Locate the cell with the specified text and output its [x, y] center coordinate. 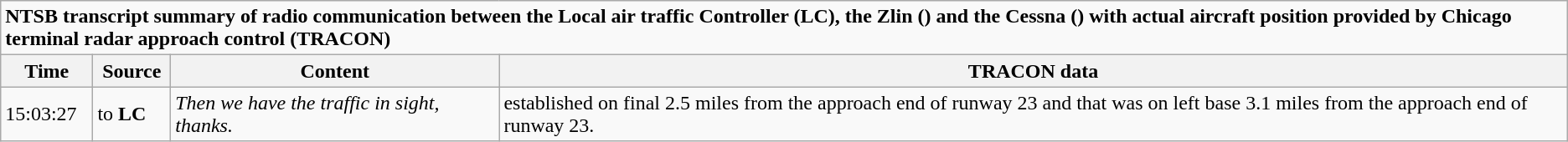
TRACON data [1034, 71]
Source [132, 71]
Content [335, 71]
to LC [132, 114]
established on final 2.5 miles from the approach end of runway 23 and that was on left base 3.1 miles from the approach end of runway 23. [1034, 114]
Then we have the traffic in sight, thanks. [335, 114]
15:03:27 [47, 114]
Time [47, 71]
